Pinpoint the cell where the given text exists, returning its (X, Y) midpoint coordinate. 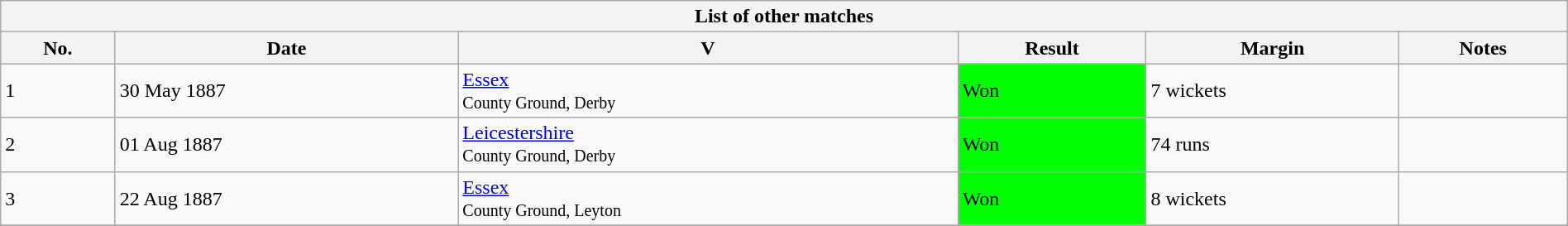
No. (58, 48)
Leicestershire County Ground, Derby (708, 144)
1 (58, 91)
Result (1052, 48)
2 (58, 144)
Notes (1483, 48)
Essex County Ground, Leyton (708, 199)
V (708, 48)
01 Aug 1887 (286, 144)
74 runs (1272, 144)
7 wickets (1272, 91)
30 May 1887 (286, 91)
Essex County Ground, Derby (708, 91)
List of other matches (784, 17)
22 Aug 1887 (286, 199)
Date (286, 48)
Margin (1272, 48)
8 wickets (1272, 199)
3 (58, 199)
